Pinpoint the cell where the given text exists, returning its [x, y] midpoint coordinate. 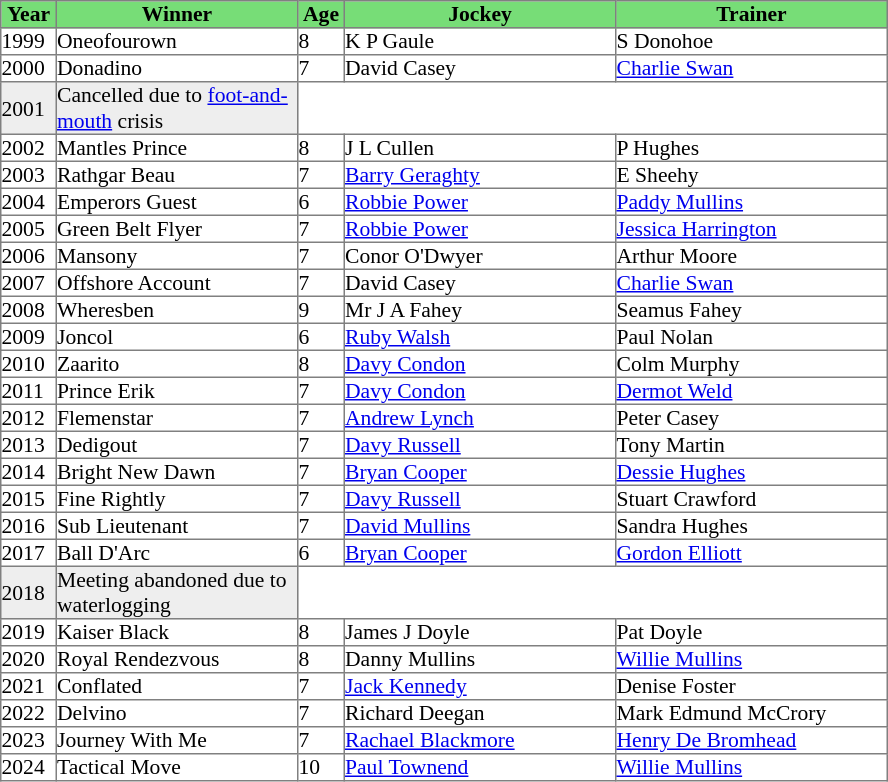
Oneofourown [177, 42]
Bright New Dawn [177, 472]
Delvino [177, 714]
2007 [29, 282]
Gordon Elliott [752, 552]
S Donohoe [752, 42]
Zaarito [177, 364]
Conor O'Dwyer [480, 256]
2006 [29, 256]
2009 [29, 336]
Royal Rendezvous [177, 660]
Paddy Mullins [752, 202]
Sub Lieutenant [177, 526]
9 [321, 310]
Peter Casey [752, 418]
Offshore Account [177, 282]
E Sheehy [752, 174]
Rathgar Beau [177, 174]
Seamus Fahey [752, 310]
2020 [29, 660]
Andrew Lynch [480, 418]
Conflated [177, 686]
2023 [29, 740]
2005 [29, 228]
Winner [177, 14]
2012 [29, 418]
2000 [29, 68]
2015 [29, 498]
Mantles Prince [177, 148]
Colm Murphy [752, 364]
Kaiser Black [177, 632]
2002 [29, 148]
Year [29, 14]
Wheresben [177, 310]
Ruby Walsh [480, 336]
J L Cullen [480, 148]
Paul Townend [480, 768]
Richard Deegan [480, 714]
2019 [29, 632]
Fine Rightly [177, 498]
Trainer [752, 14]
2017 [29, 552]
Joncol [177, 336]
Emperors Guest [177, 202]
Barry Geraghty [480, 174]
Danny Mullins [480, 660]
2014 [29, 472]
1999 [29, 42]
Tony Martin [752, 444]
K P Gaule [480, 42]
Journey With Me [177, 740]
2022 [29, 714]
Tactical Move [177, 768]
Mr J A Fahey [480, 310]
2024 [29, 768]
Jockey [480, 14]
Prince Erik [177, 390]
Mansony [177, 256]
Ball D'Arc [177, 552]
Sandra Hughes [752, 526]
2018 [29, 592]
Flemenstar [177, 418]
Green Belt Flyer [177, 228]
2011 [29, 390]
Rachael Blackmore [480, 740]
Donadino [177, 68]
Dessie Hughes [752, 472]
Pat Doyle [752, 632]
2013 [29, 444]
2001 [29, 108]
Paul Nolan [752, 336]
2021 [29, 686]
Mark Edmund McCrory [752, 714]
P Hughes [752, 148]
Stuart Crawford [752, 498]
Henry De Bromhead [752, 740]
Jack Kennedy [480, 686]
David Mullins [480, 526]
Age [321, 14]
Dermot Weld [752, 390]
Denise Foster [752, 686]
Cancelled due to foot-and-mouth crisis [177, 108]
Dedigout [177, 444]
10 [321, 768]
2010 [29, 364]
2008 [29, 310]
2004 [29, 202]
James J Doyle [480, 632]
Meeting abandoned due to waterlogging [177, 592]
Jessica Harrington [752, 228]
Arthur Moore [752, 256]
2016 [29, 526]
2003 [29, 174]
